Scan for the cell matching the given text and deliver its (x, y) coordinate at center. 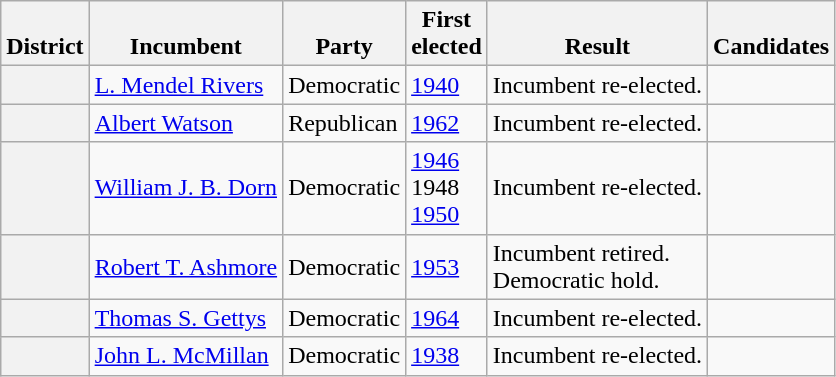
1953 (447, 266)
1962 (447, 123)
Thomas S. Gettys (186, 318)
William J. B. Dorn (186, 188)
Result (597, 34)
1964 (447, 318)
1938 (447, 356)
L. Mendel Rivers (186, 85)
District (45, 34)
Firstelected (447, 34)
Albert Watson (186, 123)
Republican (344, 123)
Robert T. Ashmore (186, 266)
Incumbent retired.Democratic hold. (597, 266)
1940 (447, 85)
19461948 1950 (447, 188)
Party (344, 34)
John L. McMillan (186, 356)
Incumbent (186, 34)
Candidates (772, 34)
